Extract the [X, Y] coordinate from the center of the cell holding the provided text.  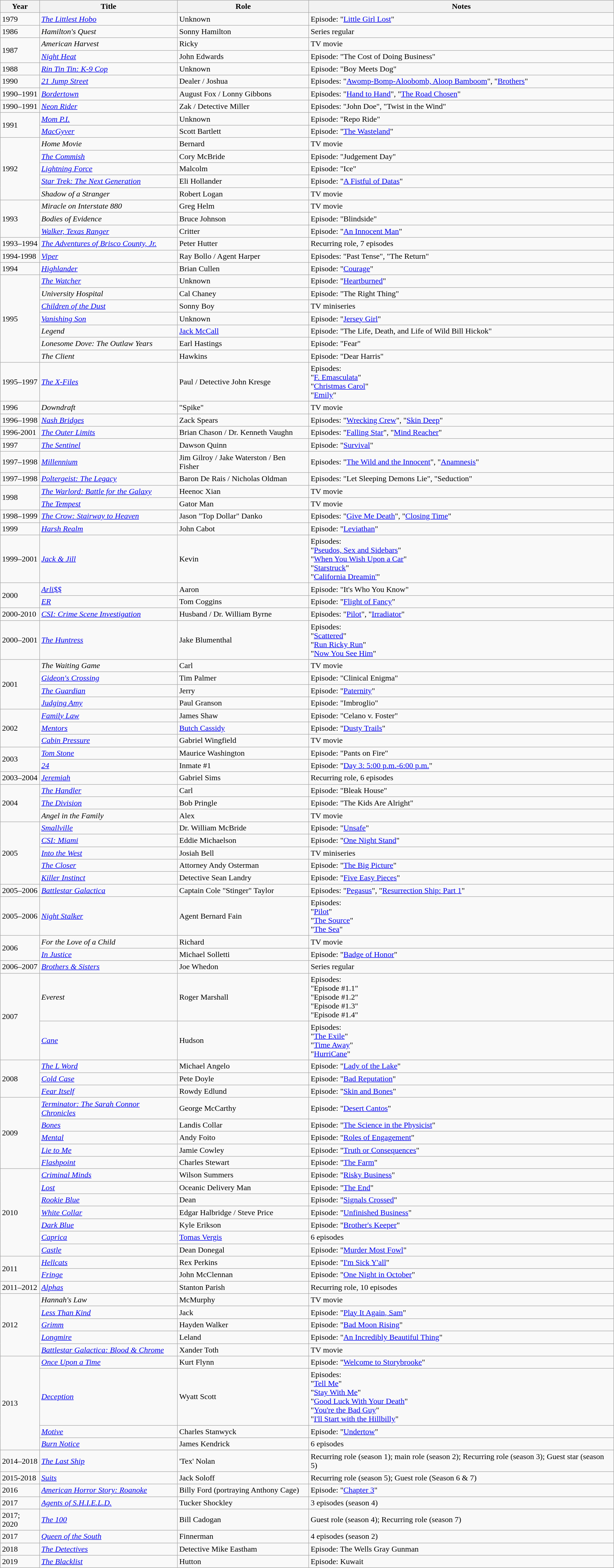
Jack & Jill [108, 559]
1993 [20, 219]
2007 [20, 1017]
Legend [108, 331]
Rookie Blue [108, 1200]
Miracle on Interstate 880 [108, 206]
The Adventures of Brisco County, Jr. [108, 244]
Agent Bernard Fain [243, 916]
24 [108, 765]
Dean Donegal [243, 1250]
McMurphy [243, 1300]
Sonny Hamilton [243, 31]
CSI: Crime Scene Investigation [108, 614]
Episode: "Boy Meets Dog" [461, 69]
1999–2001 [20, 559]
Episodes: "Pegasus", "Resurrection Ship: Part 1" [461, 890]
Hannah's Law [108, 1300]
1993–1994 [20, 244]
Inmate #1 [243, 765]
Episode: "Celano v. Foster" [461, 716]
Cabin Pressure [108, 741]
Title [108, 7]
Robert Logan [243, 194]
Episode: "The Kids Are Alright" [461, 803]
Angel in the Family [108, 815]
Episode: "The Cost of Doing Business" [461, 56]
Episode: "Desert Cantos" [461, 1108]
Jake Blumenthal [243, 640]
Alphas [108, 1287]
2002 [20, 728]
Episode: "Survival" [461, 445]
Cal Chaney [243, 294]
Episode: "I'm Sick Y'all" [461, 1262]
Lost [108, 1188]
Sonny Boy [243, 306]
3 episodes (season 4) [461, 1503]
Xander Toth [243, 1350]
Butch Cassidy [243, 728]
John Cabot [243, 529]
Billy Ford (portraying Anthony Cage) [243, 1490]
Malcolm [243, 169]
Rowdy Edlund [243, 1091]
Episodes: "The Wild and the Innocent", "Anamnesis" [461, 462]
Episode: "An Innocent Man" [461, 231]
The Last Ship [108, 1461]
2017; 2020 [20, 1520]
Bruce Johnson [243, 219]
Bones [108, 1125]
Battlestar Galactica: Blood & Chrome [108, 1350]
2013 [20, 1403]
Episodes: "Let Sleeping Demons Lie", "Seduction" [461, 479]
Episode: "Chapter 3" [461, 1490]
1996–1998 [20, 420]
Episodes: "Pilot", "Irradiator" [461, 614]
Arli$$ [108, 589]
Agents of S.H.I.E.L.D. [108, 1503]
Hudson [243, 1040]
Episode: "Unfinished Business" [461, 1212]
1988 [20, 69]
University Hospital [108, 294]
Episodes: "Past Tense", "The Return" [461, 256]
Husband / Dr. William Byrne [243, 614]
2003–2004 [20, 778]
Pete Doyle [243, 1079]
Grimm [108, 1325]
1986 [20, 31]
Battlestar Galactica [108, 890]
Killer Instinct [108, 878]
Bodies of Evidence [108, 219]
James Kendrick [243, 1444]
CSI: Miami [108, 840]
1987 [20, 50]
2019 [20, 1561]
Star Trek: The Next Generation [108, 181]
Jack McCall [243, 331]
Flashpoint [108, 1163]
Mentors [108, 728]
Dealer / Joshua [243, 81]
Episode: "Blindside" [461, 219]
Episode: "Brother's Keeper" [461, 1225]
Home Movie [108, 144]
The Outer Limits [108, 433]
2000-2010 [20, 614]
Night Stalker [108, 916]
Zak / Detective Miller [243, 106]
The Tempest [108, 504]
Viper [108, 256]
Episode: "Bad Moon Rising" [461, 1325]
Tomas Vergis [243, 1237]
Episode: "The End" [461, 1188]
The Guardian [108, 691]
Notes [461, 7]
1994 [20, 269]
Highlander [108, 269]
The Blacklist [108, 1561]
Year [20, 7]
1996-2001 [20, 433]
Earl Hastings [243, 343]
Bob Pringle [243, 803]
1979 [20, 19]
Kyle Erikson [243, 1225]
Episode: "Flight of Fancy" [461, 601]
Into the West [108, 853]
1992 [20, 169]
Episode: "Repo Ride" [461, 119]
The Closer [108, 865]
Baron De Rais / Nicholas Oldman [243, 479]
2006 [20, 948]
Dr. William McBride [243, 828]
2001 [20, 684]
Mom P.I. [108, 119]
Rex Perkins [243, 1262]
Detective Mike Eastham [243, 1549]
Episode: "Jersey Girl" [461, 318]
The Division [108, 803]
Lonesome Dove: The Outlaw Years [108, 343]
Episodes: "Pilot" "The Source" "The Sea" [461, 916]
Episodes: "Tell Me" "Stay With Me" "Good Luck With Your Death" "You're the Bad Guy" "I'll Start with the Hillbilly" [461, 1397]
Smallville [108, 828]
Episode: "Dusty Trails" [461, 728]
Brian Cullen [243, 269]
"Spike" [243, 408]
Episode: "Heartburned" [461, 281]
George McCarthy [243, 1108]
4 episodes (season 2) [461, 1537]
1995–1997 [20, 382]
Michael Solletti [243, 954]
Episode: "Ice" [461, 169]
Ray Bollo / Agent Harper [243, 256]
The Watcher [108, 281]
Episodes: "Hand to Hand", "The Road Chosen" [461, 94]
Criminal Minds [108, 1175]
Greg Helm [243, 206]
Rin Tin Tin: K-9 Cop [108, 69]
Paul Granson [243, 703]
Episode: "It's Who You Know" [461, 589]
The Handler [108, 790]
Walker, Texas Ranger [108, 231]
Joe Whedon [243, 967]
Episode: "An Incredibly Beautiful Thing" [461, 1337]
Gator Man [243, 504]
Tom Coggins [243, 601]
ER [108, 601]
The Huntress [108, 640]
1995 [20, 318]
Jack [243, 1312]
Less Than Kind [108, 1312]
Family Law [108, 716]
Episode: "Unsafe" [461, 828]
Episodes: "Give Me Death", "Closing Time" [461, 516]
Brothers & Sisters [108, 967]
The Crow: Stairway to Heaven [108, 516]
American Harvest [108, 44]
Episode: "Clinical Enigma" [461, 678]
2004 [20, 803]
Maurice Washington [243, 753]
2010 [20, 1212]
1991 [20, 125]
Downdraft [108, 408]
John McClennan [243, 1275]
Recurring role (season 5); Guest role (Season 6 & 7) [461, 1478]
Episode: "Skin and Bones" [461, 1091]
MacGyver [108, 131]
Episode: "The Wasteland" [461, 131]
Gabriel Wingfield [243, 741]
The Littlest Hobo [108, 19]
Nash Bridges [108, 420]
Night Heat [108, 56]
Episode: "Roles of Engagement" [461, 1137]
'Tex' Nolan [243, 1461]
Charles Stanwyck [243, 1432]
The Warlord: Battle for the Galaxy [108, 491]
Kevin [243, 559]
The Waiting Game [108, 666]
Episodes: "Pseudos, Sex and Sidebars" "When You Wish Upon a Car" "Starstruck" "California Dreamin'" [461, 559]
Brian Chason / Dr. Kenneth Vaughn [243, 433]
Jamie Cowley [243, 1150]
Roger Marshall [243, 997]
Episode: "Dear Harris" [461, 356]
Everest [108, 997]
Shadow of a Stranger [108, 194]
2006–2007 [20, 967]
Episode: "Signals Crossed" [461, 1200]
Aaron [243, 589]
Andy Foito [243, 1137]
Episodes: "The Exile" "Time Away" "HurriCane" [461, 1040]
Episodes: "John Doe", "Twist in the Wind" [461, 106]
Guest role (season 4); Recurring role (season 7) [461, 1520]
Suits [108, 1478]
Once Upon a Time [108, 1362]
Gabriel Sims [243, 778]
Bordertown [108, 94]
Episode: "Little Girl Lost" [461, 19]
Peter Hutter [243, 244]
Episode: "One Night in October" [461, 1275]
Landis Collar [243, 1125]
Hawkins [243, 356]
Episode: "Courage" [461, 269]
Eli Hollander [243, 181]
1990 [20, 81]
Josiah Bell [243, 853]
Episode: "Badge of Honor" [461, 954]
Hutton [243, 1561]
Caprica [108, 1237]
Poltergeist: The Legacy [108, 479]
Judging Amy [108, 703]
Episode: Kuwait [461, 1561]
Episode: "One Night Stand" [461, 840]
Episode: "Truth or Consequences" [461, 1150]
Vanishing Son [108, 318]
Fringe [108, 1275]
Episode: "Paternity" [461, 691]
Fear Itself [108, 1091]
Longmire [108, 1337]
Kurt Flynn [243, 1362]
Episode: "Welcome to Storybrooke" [461, 1362]
James Shaw [243, 716]
Cold Case [108, 1079]
Dean [243, 1200]
Lightning Force [108, 169]
Episodes: "Wrecking Crew", "Skin Deep" [461, 420]
Richard [243, 942]
Eddie Michaelson [243, 840]
Dark Blue [108, 1225]
Episodes: "Scattered" "Run Ricky Run" "Now You See Him" [461, 640]
Queen of the South [108, 1537]
Michael Angelo [243, 1066]
Mental [108, 1137]
Episode: "Imbroglio" [461, 703]
Episode: "The Right Thing" [461, 294]
Episode: "Five Easy Pieces" [461, 878]
Episode: "Leviathan" [461, 529]
Tucker Shockley [243, 1503]
Paul / Detective John Kresge [243, 382]
1994-1998 [20, 256]
Heenoc Xian [243, 491]
The 100 [108, 1520]
2003 [20, 759]
Harsh Realm [108, 529]
2016 [20, 1490]
Cane [108, 1040]
Recurring role, 7 episodes [461, 244]
21 Jump Street [108, 81]
Episode: "Play It Again, Sam" [461, 1312]
Episode: "Bad Reputation" [461, 1079]
Jack Soloff [243, 1478]
Detective Sean Landry [243, 878]
Episode: "Day 3: 5:00 p.m.-6:00 p.m." [461, 765]
Episode: "Pants on Fire" [461, 753]
Leland [243, 1337]
Burn Notice [108, 1444]
Jerry [243, 691]
2011 [20, 1269]
Oceanic Delivery Man [243, 1188]
Episode: "The Big Picture" [461, 865]
Episode: "Lady of the Lake" [461, 1066]
The Client [108, 356]
Stanton Parish [243, 1287]
Episodes: "F. Emasculata" "Christmas Carol" "Emily" [461, 382]
For the Love of a Child [108, 942]
Episode: "The Farm" [461, 1163]
1999 [20, 529]
In Justice [108, 954]
Role [243, 7]
2011–2012 [20, 1287]
Finnerman [243, 1537]
The X-Files [108, 382]
Attorney Andy Osterman [243, 865]
Alex [243, 815]
Episode: "Bleak House" [461, 790]
Episode: "Risky Business" [461, 1175]
2015-2018 [20, 1478]
Critter [243, 231]
Motive [108, 1432]
Terminator: The Sarah Connor Chronicles [108, 1108]
Jeremiah [108, 778]
Deception [108, 1397]
Wilson Summers [243, 1175]
1997 [20, 445]
August Fox / Lonny Gibbons [243, 94]
Castle [108, 1250]
Episode: "Judgement Day" [461, 156]
2014–2018 [20, 1461]
Hellcats [108, 1262]
Episode: "The Life, Death, and Life of Wild Bill Hickok" [461, 331]
2012 [20, 1325]
1996 [20, 408]
Lie to Me [108, 1150]
2000–2001 [20, 640]
Episode: The Wells Gray Gunman [461, 1549]
The Sentinel [108, 445]
White Collar [108, 1212]
Gideon's Crossing [108, 678]
Scott Bartlett [243, 131]
1998–1999 [20, 516]
Jim Gilroy / Jake Waterston / Ben Fisher [243, 462]
Hayden Walker [243, 1325]
John Edwards [243, 56]
Millennium [108, 462]
Episode: "Murder Most Fowl" [461, 1250]
Cory McBride [243, 156]
The Commish [108, 156]
Bernard [243, 144]
The Detectives [108, 1549]
American Horror Story: Roanoke [108, 1490]
Bill Cadogan [243, 1520]
Episode: "A Fistful of Datas" [461, 181]
Episode: "The Science in the Physicist" [461, 1125]
2018 [20, 1549]
The L Word [108, 1066]
1998 [20, 498]
Tom Stone [108, 753]
Tim Palmer [243, 678]
Captain Cole "Stinger" Taylor [243, 890]
Recurring role, 10 episodes [461, 1287]
Recurring role, 6 episodes [461, 778]
Episode: "Fear" [461, 343]
2000 [20, 595]
Episodes: "Awomp-Bomp-Aloobomb, Aloop Bamboom", "Brothers" [461, 81]
2008 [20, 1079]
2009 [20, 1133]
Edgar Halbridge / Steve Price [243, 1212]
Jason "Top Dollar" Danko [243, 516]
Hamilton's Quest [108, 31]
Zack Spears [243, 420]
Episodes: "Episode #1.1" "Episode #1.2" "Episode #1.3" "Episode #1.4" [461, 997]
2005 [20, 853]
Recurring role (season 1); main role (season 2); Recurring role (season 3); Guest star (season 5) [461, 1461]
Dawson Quinn [243, 445]
Neon Rider [108, 106]
Ricky [243, 44]
Episodes: "Falling Star", "Mind Reacher" [461, 433]
Charles Stewart [243, 1163]
Episode: "Undertow" [461, 1432]
Children of the Dust [108, 306]
Wyatt Scott [243, 1397]
